Capture the cell that displays the provided text and extract its (x, y) central coordinate. 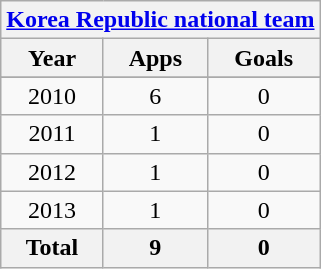
Goals (264, 58)
9 (155, 248)
Korea Republic national team (160, 20)
2013 (52, 210)
Year (52, 58)
2012 (52, 172)
Apps (155, 58)
Total (52, 248)
6 (155, 96)
2011 (52, 134)
2010 (52, 96)
